Search for the cell housing the specified text and yield its (X, Y) center coordinate. 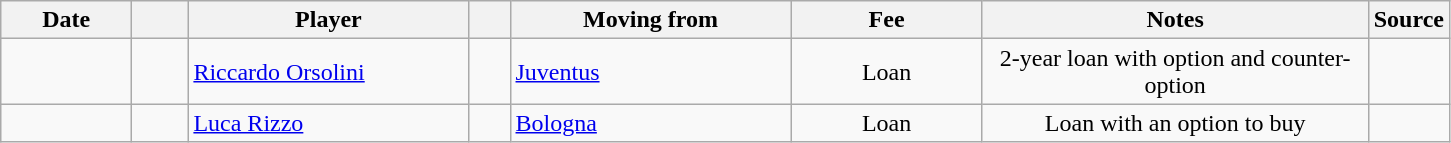
Notes (1175, 20)
Bologna (650, 123)
Moving from (650, 20)
Riccardo Orsolini (328, 72)
Player (328, 20)
Luca Rizzo (328, 123)
2-year loan with option and counter-option (1175, 72)
Date (66, 20)
Source (1408, 20)
Fee (886, 20)
Juventus (650, 72)
Loan with an option to buy (1175, 123)
